Provide the (X, Y) coordinate of the cell's center where the given text is located.  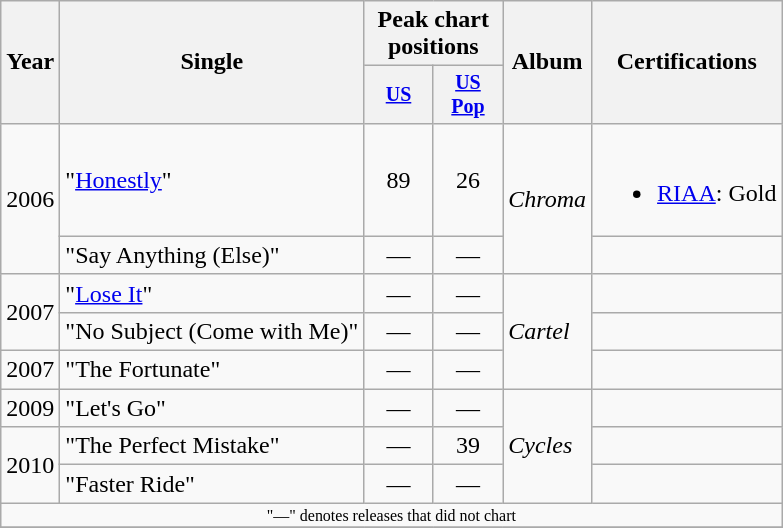
Album (548, 62)
Cartel (548, 331)
US (398, 94)
"Honestly" (212, 180)
Single (212, 62)
Certifications (687, 62)
26 (468, 180)
"—" denotes releases that did not chart (392, 515)
US Pop (468, 94)
39 (468, 446)
"The Fortunate" (212, 370)
Peak chartpositions (434, 34)
RIAA: Gold (687, 180)
Cycles (548, 446)
Chroma (548, 198)
"Lose It" (212, 293)
2010 (30, 465)
"Faster Ride" (212, 484)
Year (30, 62)
"Say Anything (Else)" (212, 255)
"The Perfect Mistake" (212, 446)
"Let's Go" (212, 408)
89 (398, 180)
"No Subject (Come with Me)" (212, 331)
2009 (30, 408)
2006 (30, 198)
